Return [x, y] of the center of cell containing provided text 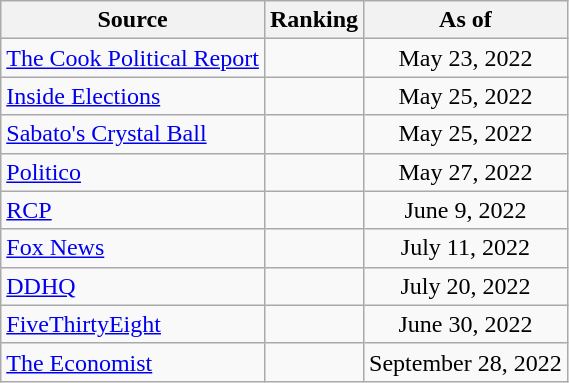
FiveThirtyEight [133, 324]
July 11, 2022 [466, 248]
July 20, 2022 [466, 286]
June 30, 2022 [466, 324]
Ranking [314, 20]
May 27, 2022 [466, 172]
September 28, 2022 [466, 362]
Inside Elections [133, 96]
Sabato's Crystal Ball [133, 134]
Politico [133, 172]
Source [133, 20]
May 23, 2022 [466, 58]
RCP [133, 210]
DDHQ [133, 286]
The Economist [133, 362]
The Cook Political Report [133, 58]
Fox News [133, 248]
As of [466, 20]
June 9, 2022 [466, 210]
